From the cell containing the given text, extract its center point as (X, Y) coordinate. 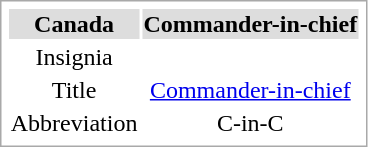
Abbreviation (74, 123)
Title (74, 90)
C-in-C (250, 123)
Insignia (74, 57)
Canada (74, 24)
